Return the (x, y) coordinate for the center point of the cell that contains the specified text.  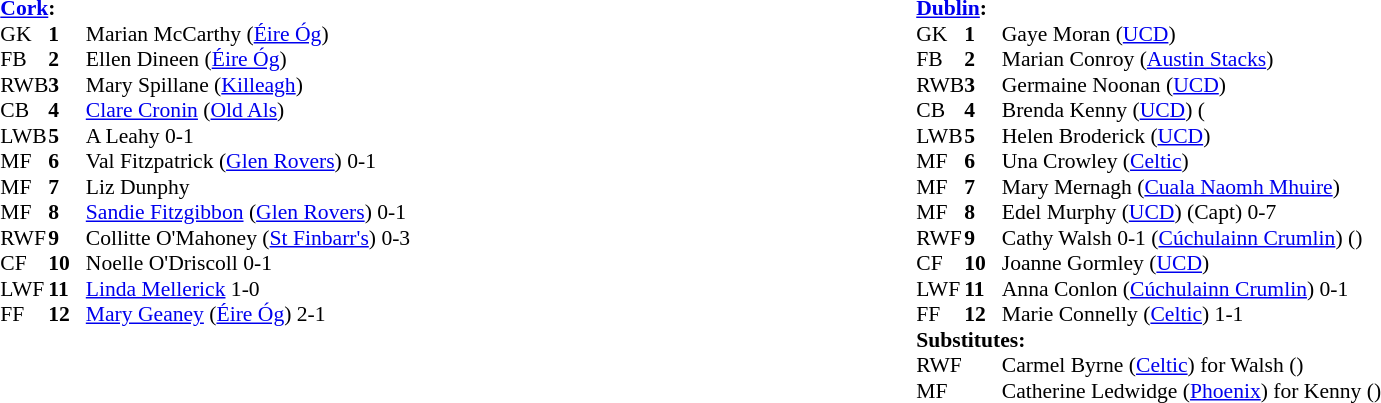
Edel Murphy (UCD) (Capt) 0-7 (1192, 213)
Cathy Walsh 0-1 (Cúchulainn Crumlin) () (1192, 238)
Val Fitzpatrick (Glen Rovers) 0-1 (248, 161)
Mary Mernagh (Cuala Naomh Mhuire) (1192, 187)
Noelle O'Driscoll 0-1 (248, 263)
Brenda Kenny (UCD) ( (1192, 111)
Germaine Noonan (UCD) (1192, 85)
Marian McCarthy (Éire Óg) (248, 34)
Liz Dunphy (248, 187)
Marian Conroy (Austin Stacks) (1192, 59)
Carmel Byrne (Celtic) for Walsh () (1192, 365)
Joanne Gormley (UCD) (1192, 263)
Collitte O'Mahoney (St Finbarr's) 0-3 (248, 238)
Gaye Moran (UCD) (1192, 34)
Mary Spillane (Killeagh) (248, 85)
Helen Broderick (UCD) (1192, 136)
Anna Conlon (Cúchulainn Crumlin) 0-1 (1192, 289)
Linda Mellerick 1-0 (248, 289)
Marie Connelly (Celtic) 1-1 (1192, 315)
Una Crowley (Celtic) (1192, 161)
Mary Geaney (Éire Óg) 2-1 (248, 315)
Clare Cronin (Old Als) (248, 111)
A Leahy 0-1 (248, 136)
Substitutes: (1148, 340)
Sandie Fitzgibbon (Glen Rovers) 0-1 (248, 213)
Ellen Dineen (Éire Óg) (248, 59)
